Scan for the cell matching the given text and deliver its (x, y) coordinate at center. 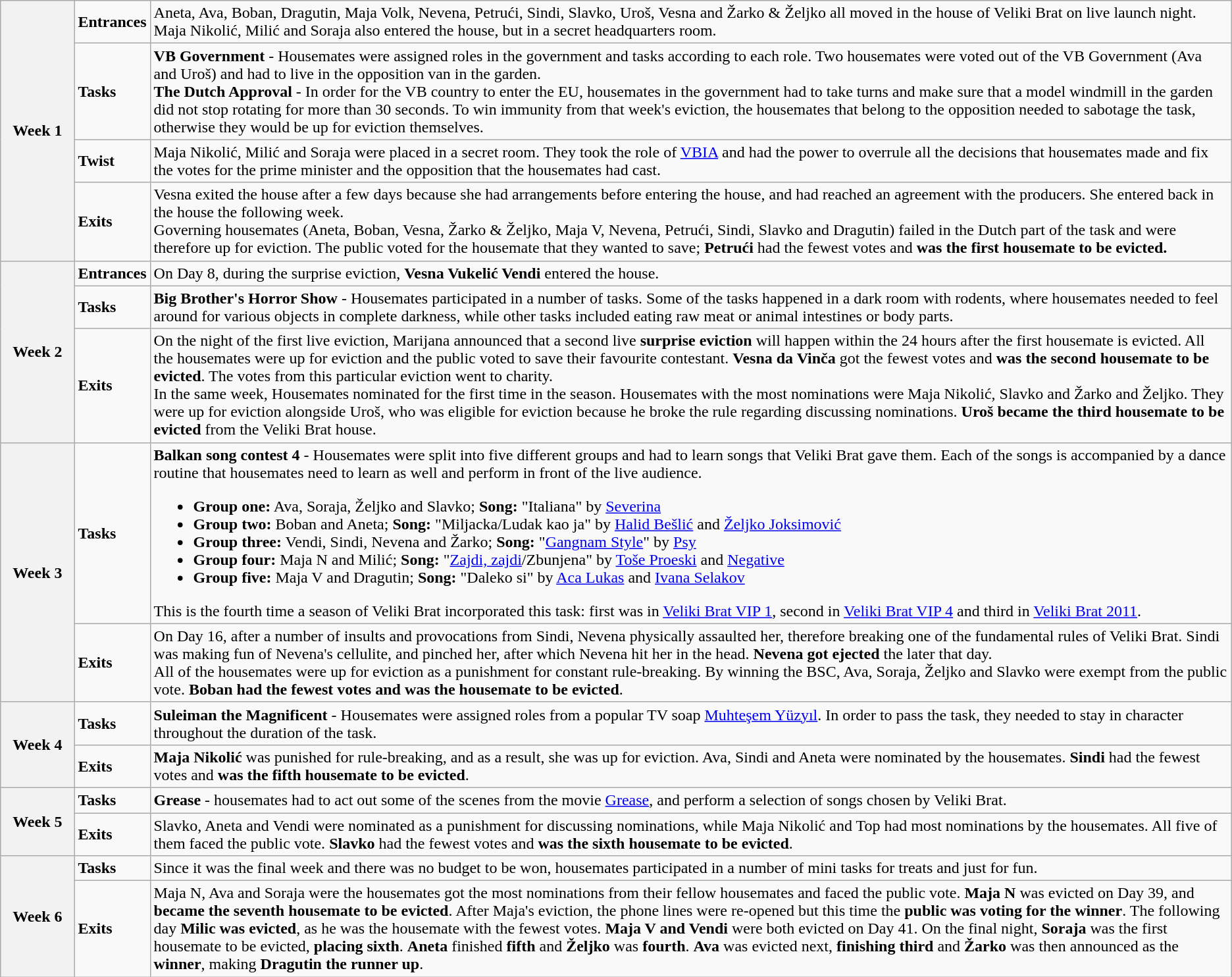
Grease - housemates had to act out some of the scenes from the movie Grease, and perform a selection of songs chosen by Veliki Brat. (691, 800)
Week 5 (38, 822)
Week 1 (38, 130)
Since it was the final week and there was no budget to be won, housemates participated in a number of mini tasks for treats and just for fun. (691, 868)
Week 2 (38, 352)
Week 4 (38, 745)
Twist (112, 161)
On Day 8, during the surprise eviction, Vesna Vukelić Vendi entered the house. (691, 273)
Week 6 (38, 916)
Week 3 (38, 572)
